Determine the [x, y] coordinate at the center of the cell enclosing the given text.  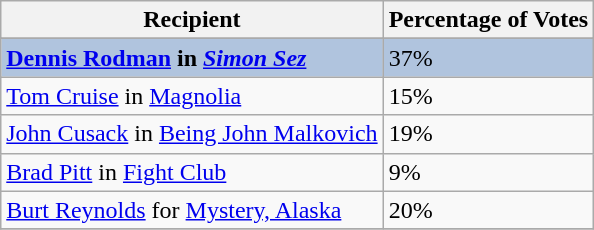
20% [488, 210]
Dennis Rodman in Simon Sez [192, 58]
19% [488, 134]
15% [488, 96]
John Cusack in Being John Malkovich [192, 134]
9% [488, 172]
Brad Pitt in Fight Club [192, 172]
37% [488, 58]
Recipient [192, 20]
Percentage of Votes [488, 20]
Burt Reynolds for Mystery, Alaska [192, 210]
Tom Cruise in Magnolia [192, 96]
